Extract the (X, Y) coordinate from the center of the cell holding the provided text.  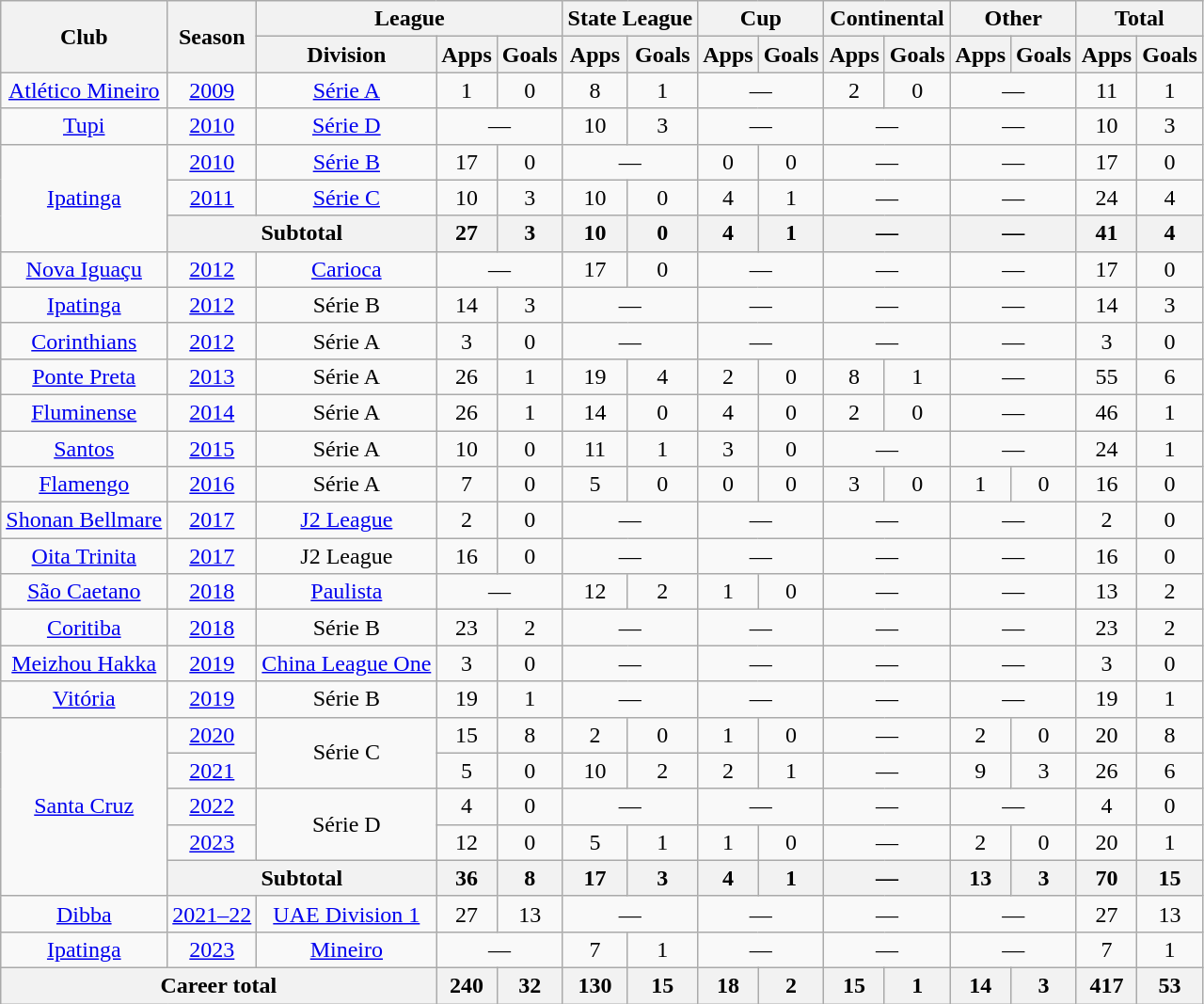
Career total (218, 985)
32 (530, 985)
240 (467, 985)
Continental (887, 19)
Fluminense (85, 412)
2013 (213, 376)
2016 (213, 485)
Mineiro (346, 949)
2015 (213, 449)
417 (1106, 985)
São Caetano (85, 592)
UAE Division 1 (346, 914)
China League One (346, 663)
Cup (761, 19)
36 (467, 878)
Santos (85, 449)
18 (728, 985)
130 (594, 985)
Tupi (85, 126)
Nova Iguaçu (85, 269)
State League (630, 19)
Meizhou Hakka (85, 663)
2022 (213, 806)
League (410, 19)
46 (1106, 412)
2009 (213, 90)
Flamengo (85, 485)
Carioca (346, 269)
Division (346, 55)
2021–22 (213, 914)
Paulista (346, 592)
Corinthians (85, 341)
Club (85, 37)
9 (980, 771)
41 (1106, 233)
Total (1139, 19)
2011 (213, 198)
Santa Cruz (85, 806)
Season (213, 37)
2020 (213, 735)
Coritiba (85, 628)
70 (1106, 878)
Oita Trinita (85, 556)
Shonan Bellmare (85, 520)
Ponte Preta (85, 376)
Atlético Mineiro (85, 90)
Other (1013, 19)
55 (1106, 376)
2014 (213, 412)
2021 (213, 771)
53 (1170, 985)
Vitória (85, 699)
Dibba (85, 914)
